Output the [X, Y] coordinate of the center of the cell containing the given text.  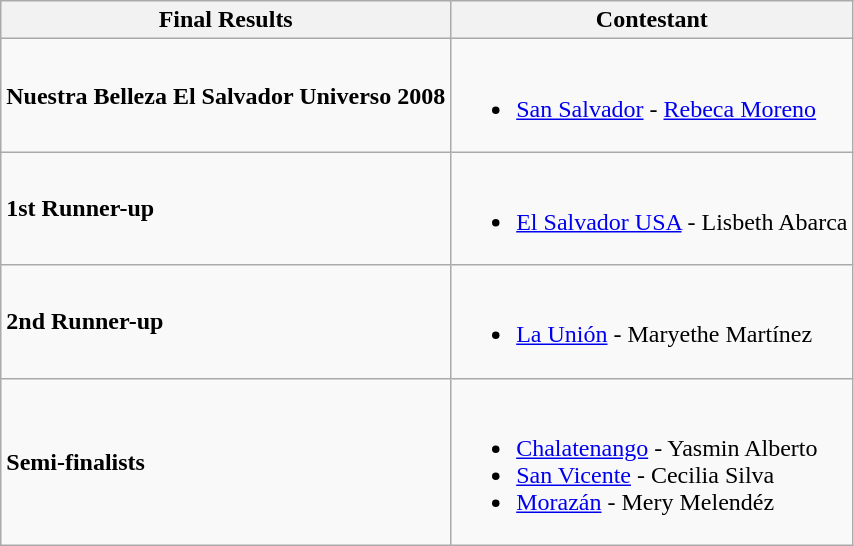
1st Runner-up [226, 208]
San Salvador - Rebeca Moreno [652, 96]
El Salvador USA - Lisbeth Abarca [652, 208]
La Unión - Maryethe Martínez [652, 322]
2nd Runner-up [226, 322]
Semi-finalists [226, 462]
Chalatenango - Yasmin AlbertoSan Vicente - Cecilia SilvaMorazán - Mery Melendéz [652, 462]
Nuestra Belleza El Salvador Universo 2008 [226, 96]
Contestant [652, 20]
Final Results [226, 20]
